From the cell containing the given text, extract its center point as (X, Y) coordinate. 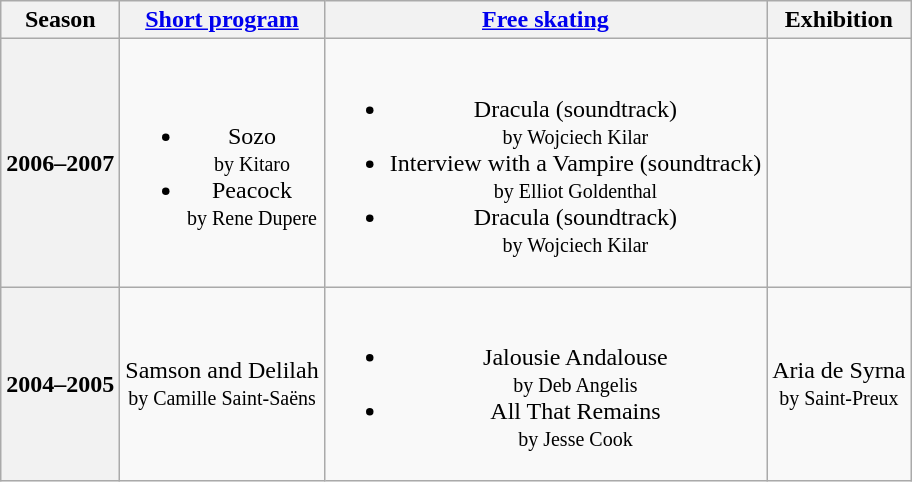
2006–2007 (60, 163)
Jalousie Andalouse by Deb Angelis All That Remains by Jesse Cook (545, 384)
2004–2005 (60, 384)
Short program (222, 20)
Season (60, 20)
Aria de Syrna by Saint-Preux (839, 384)
Sozo by Kitaro Peacock by Rene Dupere (222, 163)
Dracula (soundtrack) by Wojciech Kilar Interview with a Vampire (soundtrack) by Elliot Goldenthal Dracula (soundtrack) by Wojciech Kilar (545, 163)
Free skating (545, 20)
Exhibition (839, 20)
Samson and Delilah by Camille Saint-Saëns (222, 384)
